Identify which cell holds the provided text, then report its [x, y] central coordinate. 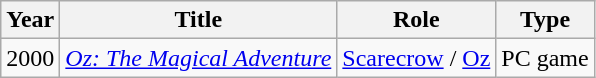
Type [545, 20]
PC game [545, 58]
2000 [30, 58]
Oz: The Magical Adventure [198, 58]
Role [416, 20]
Scarecrow / Oz [416, 58]
Title [198, 20]
Year [30, 20]
